Pinpoint the cell where the given text exists, returning its [X, Y] midpoint coordinate. 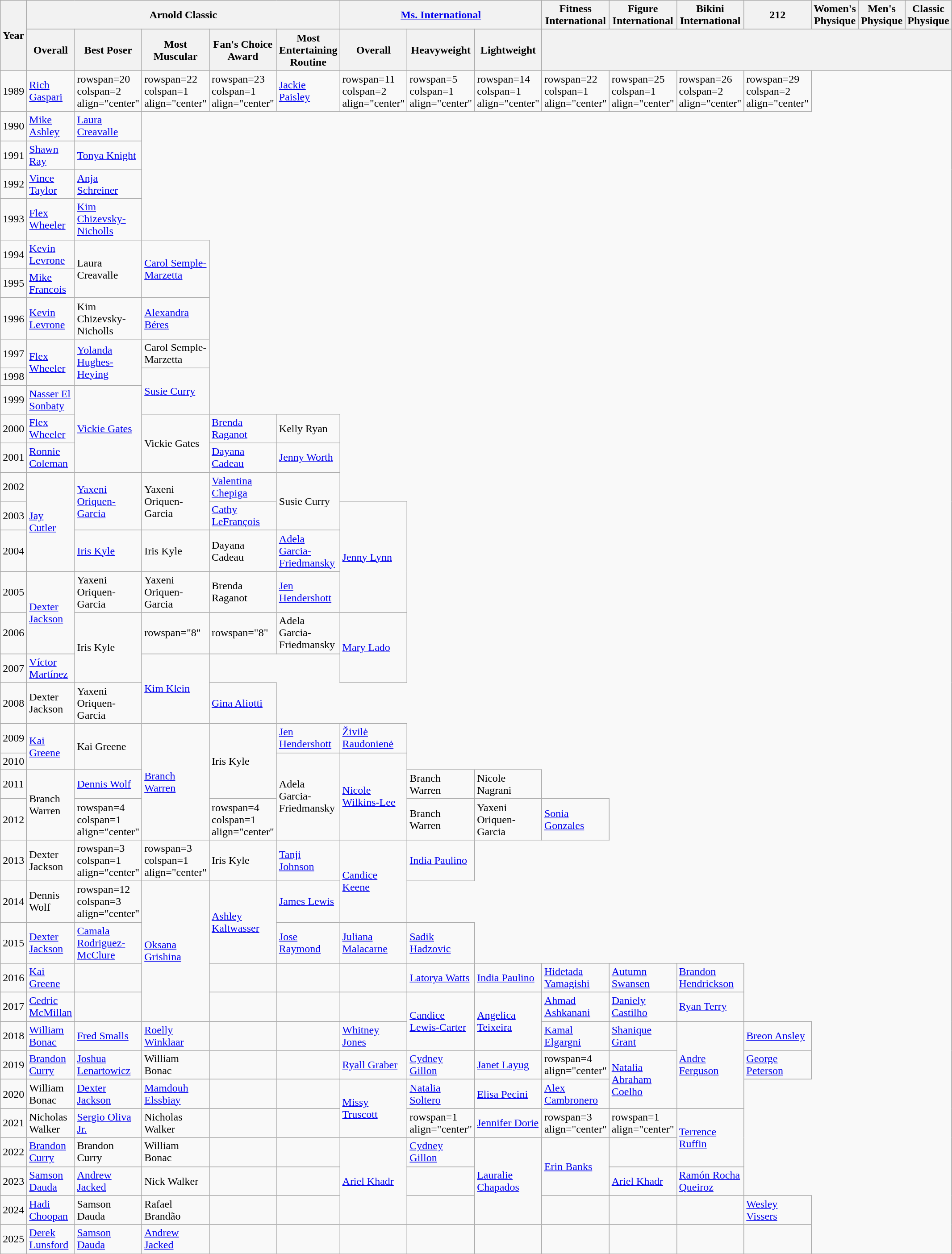
2021 [13, 1123]
2000 [13, 429]
rowspan=4 align="center" [575, 1065]
2022 [13, 1152]
2025 [13, 1239]
George Peterson [778, 1065]
Missy Truscott [373, 1108]
Ryall Graber [373, 1065]
Vince Taylor [51, 184]
Hidetada Yamagishi [575, 978]
Erin Banks [575, 1167]
Juliana Malacarne [373, 943]
Tanji Johnson [308, 860]
Cathy LeFrançois [243, 516]
rowspan=23 colspan=1 align="center" [243, 91]
Ramón Rocha Queiroz [710, 1181]
Most Muscular [176, 50]
2002 [13, 487]
Classic Physique [928, 15]
Kelly Ryan [308, 429]
Bikini International [710, 15]
Joshua Lenartowicz [108, 1065]
Mary Lado [373, 647]
1999 [13, 399]
Natalia Abraham Coelho [643, 1079]
Shanique Grant [643, 1036]
2013 [13, 860]
Víctor Martínez [51, 668]
Most Entertaining Routine [308, 50]
rowspan=12 colspan=3 align="center" [108, 901]
Lauralie Chapados [508, 1181]
Ryan Terry [710, 1007]
Kim Klein [176, 688]
Heavyweight [441, 50]
1995 [13, 283]
Anja Schreiner [108, 184]
Ms. International [441, 15]
2024 [13, 1210]
2015 [13, 943]
Ahmad Ashkanani [575, 1007]
Jackie Paisley [308, 91]
Jenny Worth [308, 458]
rowspan=25 colspan=1 align="center" [643, 91]
Roelly Winklaar [176, 1036]
Ronnie Coleman [51, 458]
Shawn Ray [51, 155]
1994 [13, 254]
Fan's Choice Award [243, 50]
Tonya Knight [108, 155]
1998 [13, 376]
Derek Lunsford [51, 1239]
rowspan=11 colspan=2 align="center" [373, 91]
Oksana Grishina [176, 951]
212 [778, 15]
Wesley Vissers [778, 1210]
Nicole Nagrani [508, 784]
Jose Raymond [308, 943]
Figure International [643, 15]
Fred Smalls [108, 1036]
1993 [13, 219]
Women's Physique [835, 15]
2023 [13, 1181]
Camala Rodriguez-McClure [108, 943]
2007 [13, 668]
Janet Layug [508, 1065]
Nicole Wilkins-Lee [373, 796]
2011 [13, 784]
2017 [13, 1007]
Natalia Soltero [441, 1094]
2018 [13, 1036]
Valentina Chepiga [243, 487]
Živilė Raudonienė [373, 738]
Jay Cutler [51, 522]
Daniely Castilho [643, 1007]
1991 [13, 155]
Nasser El Sonbaty [51, 399]
rowspan=26 colspan=2 align="center" [710, 91]
Terrence Ruffin [710, 1137]
Lightweight [508, 50]
Yolanda Hughes-Heying [108, 362]
2004 [13, 551]
Mamdouh Elssbiay [176, 1094]
Fitness International [575, 15]
Year [13, 36]
1990 [13, 126]
Kamal Elgargni [575, 1036]
Rafael Brandão [176, 1210]
Alexandra Béres [176, 318]
Sergio Oliva Jr. [108, 1123]
rowspan=20 colspan=2 align="center" [108, 91]
Hadi Choopan [51, 1210]
Cedric McMillan [51, 1007]
rowspan=5 colspan=1 align="center" [441, 91]
2008 [13, 703]
Alex Cambronero [575, 1094]
Men's Physique [881, 15]
Brandon Hendrickson [710, 978]
Sadik Hadzovic [441, 943]
Sonia Gonzales [575, 819]
Best Poser [108, 50]
2020 [13, 1094]
2003 [13, 516]
2019 [13, 1065]
rowspan=29 colspan=2 align="center" [778, 91]
1989 [13, 91]
rowspan=14 colspan=1 align="center" [508, 91]
2014 [13, 901]
2001 [13, 458]
Arnold Classic [183, 15]
2006 [13, 633]
1997 [13, 354]
Rich Gaspari [51, 91]
Latorya Watts [441, 978]
1992 [13, 184]
James Lewis [308, 901]
Mike Francois [51, 283]
Candice Lewis-Carter [441, 1021]
Nick Walker [176, 1181]
Andre Ferguson [710, 1065]
2016 [13, 978]
2005 [13, 592]
Elisa Pecini [508, 1094]
Candice Keene [373, 881]
Jenny Lynn [373, 557]
2012 [13, 819]
Breon Ansley [778, 1036]
Jennifer Dorie [508, 1123]
2010 [13, 761]
Mike Ashley [51, 126]
rowspan=3 align="center" [575, 1123]
1996 [13, 318]
2009 [13, 738]
Angelica Teixeira [508, 1021]
Gina Aliotti [243, 703]
Whitney Jones [373, 1036]
Autumn Swansen [643, 978]
Ashley Kaltwasser [243, 922]
